Search for the cell housing the specified text and yield its (x, y) center coordinate. 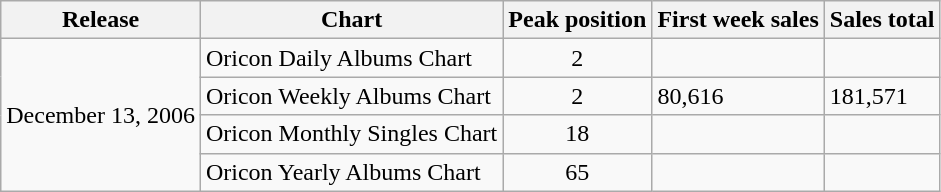
Sales total (882, 20)
18 (578, 134)
Release (101, 20)
Peak position (578, 20)
First week sales (738, 20)
Oricon Monthly Singles Chart (351, 134)
65 (578, 172)
Oricon Yearly Albums Chart (351, 172)
Oricon Weekly Albums Chart (351, 96)
December 13, 2006 (101, 115)
Oricon Daily Albums Chart (351, 58)
80,616 (738, 96)
Chart (351, 20)
181,571 (882, 96)
